Scan for the cell matching the given text and deliver its [x, y] coordinate at center. 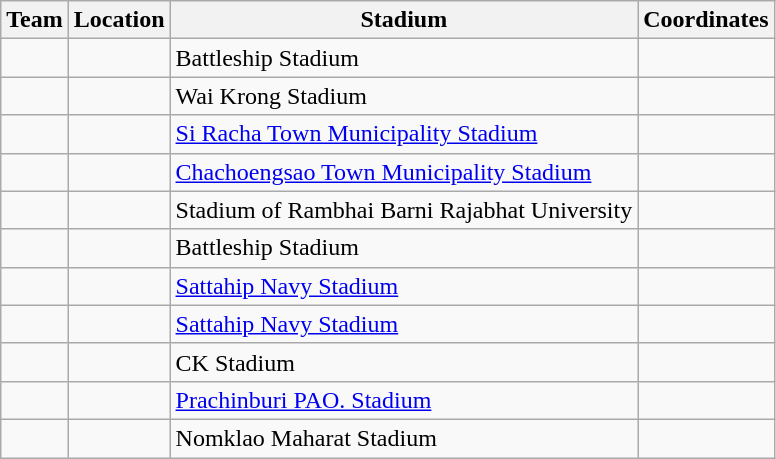
Prachinburi PAO. Stadium [404, 400]
CK Stadium [404, 362]
Nomklao Maharat Stadium [404, 438]
Si Racha Town Municipality Stadium [404, 134]
Location [119, 20]
Stadium [404, 20]
Wai Krong Stadium [404, 96]
Coordinates [706, 20]
Chachoengsao Town Municipality Stadium [404, 172]
Stadium of Rambhai Barni Rajabhat University [404, 210]
Team [35, 20]
